Detect which cell encompasses the target text, then output its [X, Y] center coordinate. 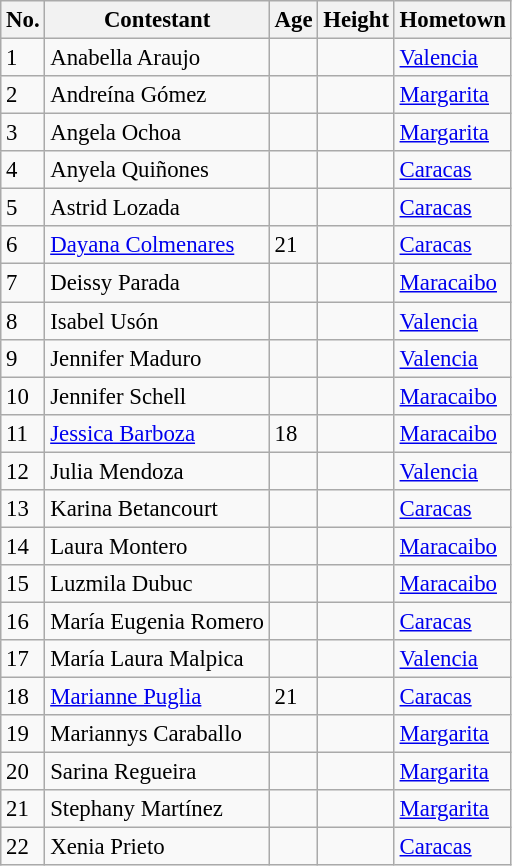
Hometown [452, 20]
Marianne Puglia [157, 697]
María Eugenia Romero [157, 621]
Sarina Regueira [157, 772]
13 [23, 509]
Anyela Quiñones [157, 170]
15 [23, 584]
Xenia Prieto [157, 847]
14 [23, 546]
5 [23, 208]
Isabel Usón [157, 321]
11 [23, 433]
1 [23, 58]
Jessica Barboza [157, 433]
Angela Ochoa [157, 133]
22 [23, 847]
Age [294, 20]
Julia Mendoza [157, 471]
Mariannys Caraballo [157, 734]
Jennifer Schell [157, 396]
12 [23, 471]
6 [23, 245]
2 [23, 95]
Deissy Parada [157, 283]
Dayana Colmenares [157, 245]
3 [23, 133]
Jennifer Maduro [157, 358]
7 [23, 283]
9 [23, 358]
19 [23, 734]
Astrid Lozada [157, 208]
10 [23, 396]
16 [23, 621]
Laura Montero [157, 546]
Anabella Araujo [157, 58]
20 [23, 772]
Contestant [157, 20]
Karina Betancourt [157, 509]
Height [356, 20]
4 [23, 170]
Luzmila Dubuc [157, 584]
María Laura Malpica [157, 659]
Andreína Gómez [157, 95]
8 [23, 321]
17 [23, 659]
No. [23, 20]
Stephany Martínez [157, 809]
